Capture the cell that displays the provided text and extract its (X, Y) central coordinate. 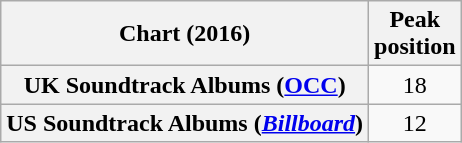
UK Soundtrack Albums (OCC) (185, 85)
Peakposition (415, 34)
US Soundtrack Albums (Billboard) (185, 123)
Chart (2016) (185, 34)
18 (415, 85)
12 (415, 123)
